Extract the [X, Y] coordinate from the center of the cell holding the provided text.  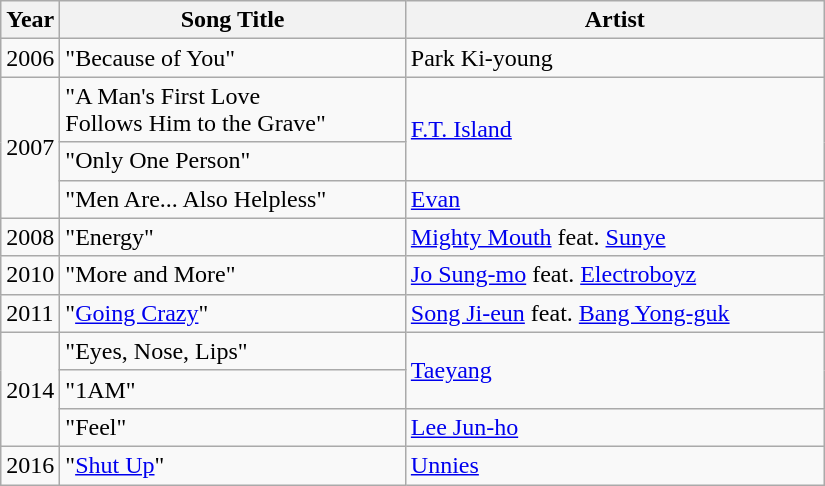
2006 [30, 58]
Artist [614, 20]
"Going Crazy" [233, 313]
"Men Are... Also Helpless" [233, 199]
"Feel" [233, 427]
"Because of You" [233, 58]
Evan [614, 199]
F.T. Island [614, 128]
2007 [30, 148]
Lee Jun-ho [614, 427]
Park Ki-young [614, 58]
Unnies [614, 465]
2014 [30, 389]
Song Ji-eun feat. Bang Yong-guk [614, 313]
"Eyes, Nose, Lips" [233, 351]
2011 [30, 313]
Mighty Mouth feat. Sunye [614, 237]
2010 [30, 275]
"More and More" [233, 275]
"A Man's First Love Follows Him to the Grave" [233, 110]
Year [30, 20]
2008 [30, 237]
"1AM" [233, 389]
2016 [30, 465]
Taeyang [614, 370]
Song Title [233, 20]
Jo Sung-mo feat. Electroboyz [614, 275]
"Shut Up" [233, 465]
"Energy" [233, 237]
"Only One Person" [233, 161]
